Capture the cell that displays the provided text and extract its [X, Y] central coordinate. 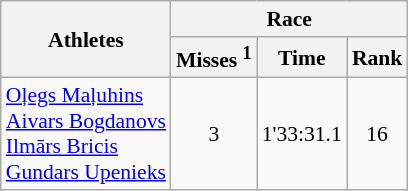
Rank [378, 58]
Athletes [86, 40]
1'33:31.1 [302, 134]
Misses 1 [214, 58]
16 [378, 134]
Race [289, 19]
Oļegs MaļuhinsAivars BogdanovsIlmārs BricisGundars Upenieks [86, 134]
Time [302, 58]
3 [214, 134]
